Determine the (x, y) coordinate at the center of the cell enclosing the given text.  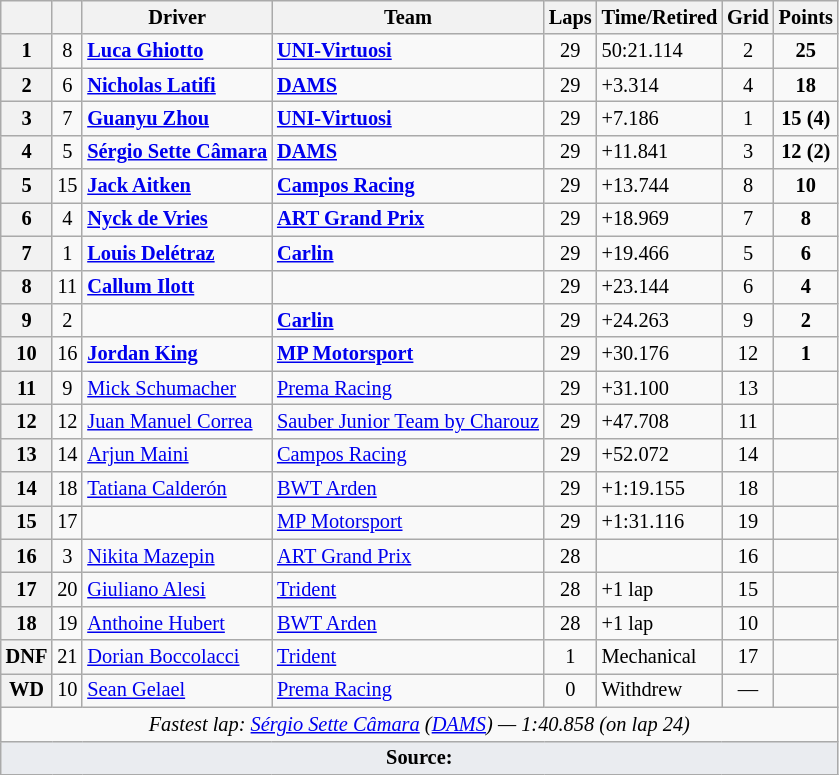
Mechanical (660, 657)
WD (27, 690)
+7.186 (660, 118)
+30.176 (660, 354)
Jack Aitken (177, 186)
Sérgio Sette Câmara (177, 152)
+18.969 (660, 219)
Fastest lap: Sérgio Sette Câmara (DAMS) — 1:40.858 (on lap 24) (420, 724)
50:21.114 (660, 51)
20 (67, 589)
15 (4) (806, 118)
Points (806, 17)
Mick Schumacher (177, 388)
Jordan King (177, 354)
Laps (570, 17)
+24.263 (660, 320)
Arjun Maini (177, 455)
Nicholas Latifi (177, 85)
Sauber Junior Team by Charouz (408, 421)
Luca Ghiotto (177, 51)
0 (570, 690)
Withdrew (660, 690)
+23.144 (660, 287)
Sean Gelael (177, 690)
— (748, 690)
Louis Delétraz (177, 253)
Source: (420, 758)
Giuliano Alesi (177, 589)
Time/Retired (660, 17)
+3.314 (660, 85)
Nikita Mazepin (177, 556)
Driver (177, 17)
Nyck de Vries (177, 219)
Juan Manuel Correa (177, 421)
+1:19.155 (660, 489)
+19.466 (660, 253)
Callum Ilott (177, 287)
+52.072 (660, 455)
21 (67, 657)
Anthoine Hubert (177, 623)
Dorian Boccolacci (177, 657)
Tatiana Calderón (177, 489)
+1:31.116 (660, 522)
+13.744 (660, 186)
Grid (748, 17)
25 (806, 51)
+11.841 (660, 152)
+31.100 (660, 388)
Team (408, 17)
DNF (27, 657)
Guanyu Zhou (177, 118)
+47.708 (660, 421)
12 (2) (806, 152)
